Capture the cell that displays the provided text and extract its (x, y) central coordinate. 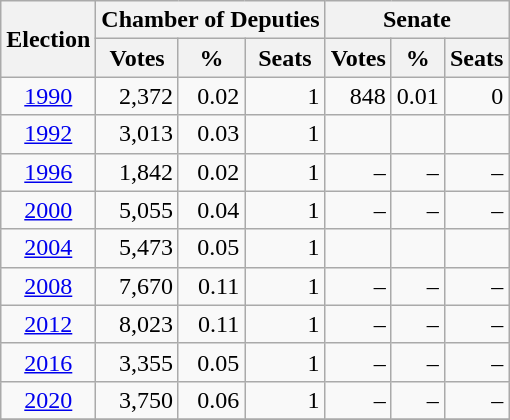
0.06 (211, 400)
5,473 (138, 248)
848 (358, 96)
2016 (48, 362)
5,055 (138, 210)
3,013 (138, 134)
Election (48, 39)
2,372 (138, 96)
2004 (48, 248)
1992 (48, 134)
0.03 (211, 134)
2012 (48, 324)
3,355 (138, 362)
8,023 (138, 324)
1990 (48, 96)
Chamber of Deputies (210, 20)
0.01 (418, 96)
0.04 (211, 210)
0 (476, 96)
2008 (48, 286)
2000 (48, 210)
1,842 (138, 172)
Senate (417, 20)
1996 (48, 172)
7,670 (138, 286)
2020 (48, 400)
3,750 (138, 400)
